Detect which cell encompasses the target text, then output its [x, y] center coordinate. 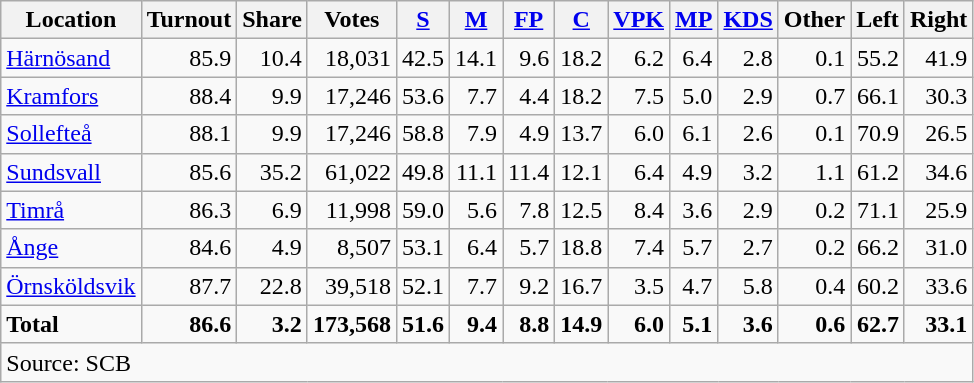
0.4 [814, 286]
71.1 [878, 210]
61,022 [352, 172]
8,507 [352, 248]
8.8 [529, 324]
Sundsvall [71, 172]
14.9 [582, 324]
3.5 [639, 286]
87.7 [189, 286]
Kramfors [71, 96]
7.9 [476, 134]
7.8 [529, 210]
11.1 [476, 172]
12.5 [582, 210]
55.2 [878, 58]
85.6 [189, 172]
Turnout [189, 20]
66.1 [878, 96]
85.9 [189, 58]
5.6 [476, 210]
12.1 [582, 172]
Left [878, 20]
11,998 [352, 210]
53.1 [422, 248]
8.4 [639, 210]
34.6 [938, 172]
FP [529, 20]
0.6 [814, 324]
13.7 [582, 134]
33.6 [938, 286]
4.7 [694, 286]
66.2 [878, 248]
S [422, 20]
9.6 [529, 58]
6.1 [694, 134]
35.2 [272, 172]
52.1 [422, 286]
61.2 [878, 172]
88.4 [189, 96]
41.9 [938, 58]
Örnsköldsvik [71, 286]
9.2 [529, 286]
Right [938, 20]
84.6 [189, 248]
49.8 [422, 172]
88.1 [189, 134]
16.7 [582, 286]
173,568 [352, 324]
33.1 [938, 324]
7.5 [639, 96]
86.6 [189, 324]
30.3 [938, 96]
Ånge [71, 248]
M [476, 20]
Share [272, 20]
Other [814, 20]
60.2 [878, 286]
C [582, 20]
53.6 [422, 96]
22.8 [272, 286]
5.0 [694, 96]
KDS [748, 20]
18.8 [582, 248]
58.8 [422, 134]
42.5 [422, 58]
5.1 [694, 324]
26.5 [938, 134]
59.0 [422, 210]
9.4 [476, 324]
2.8 [748, 58]
86.3 [189, 210]
31.0 [938, 248]
6.2 [639, 58]
MP [694, 20]
4.4 [529, 96]
14.1 [476, 58]
18,031 [352, 58]
39,518 [352, 286]
70.9 [878, 134]
Total [71, 324]
25.9 [938, 210]
VPK [639, 20]
51.6 [422, 324]
10.4 [272, 58]
7.4 [639, 248]
Härnösand [71, 58]
2.7 [748, 248]
Sollefteå [71, 134]
6.9 [272, 210]
2.6 [748, 134]
0.7 [814, 96]
Location [71, 20]
Timrå [71, 210]
11.4 [529, 172]
Votes [352, 20]
62.7 [878, 324]
5.8 [748, 286]
1.1 [814, 172]
Source: SCB [487, 362]
